Return the [x, y] coordinate for the center point of the cell that contains the specified text.  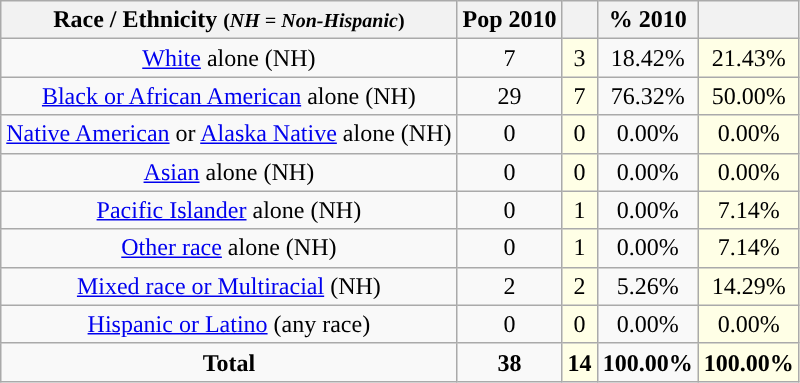
5.26% [648, 286]
Pacific Islander alone (NH) [229, 210]
Asian alone (NH) [229, 172]
21.43% [748, 58]
14.29% [748, 286]
Total [229, 362]
White alone (NH) [229, 58]
14 [580, 362]
50.00% [748, 96]
18.42% [648, 58]
Other race alone (NH) [229, 248]
Black or African American alone (NH) [229, 96]
76.32% [648, 96]
Native American or Alaska Native alone (NH) [229, 134]
Race / Ethnicity (NH = Non-Hispanic) [229, 20]
3 [580, 58]
Hispanic or Latino (any race) [229, 324]
38 [510, 362]
Pop 2010 [510, 20]
Mixed race or Multiracial (NH) [229, 286]
% 2010 [648, 20]
29 [510, 96]
